Return the [X, Y] coordinate for the center point of the cell that contains the specified text.  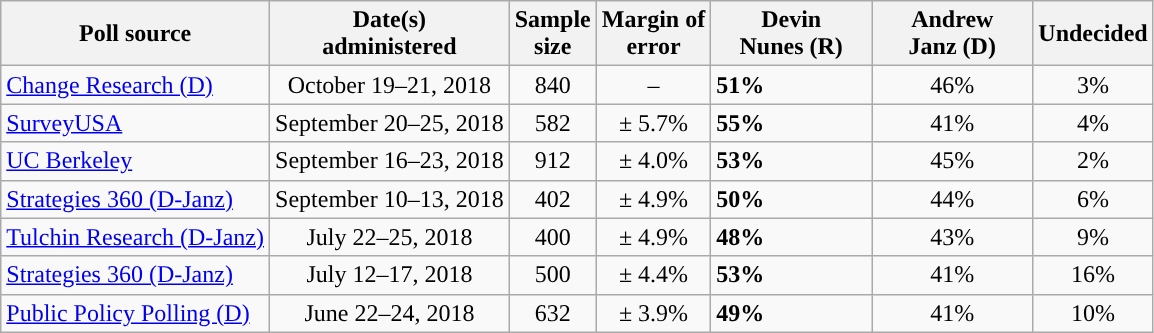
AndrewJanz (D) [952, 34]
2% [1093, 161]
July 22–25, 2018 [390, 237]
50% [792, 199]
Date(s)administered [390, 34]
DevinNunes (R) [792, 34]
± 3.9% [653, 313]
Public Policy Polling (D) [136, 313]
10% [1093, 313]
402 [552, 199]
582 [552, 123]
912 [552, 161]
Margin oferror [653, 34]
Poll source [136, 34]
44% [952, 199]
± 4.4% [653, 275]
500 [552, 275]
45% [952, 161]
± 4.0% [653, 161]
September 16–23, 2018 [390, 161]
September 20–25, 2018 [390, 123]
Tulchin Research (D-Janz) [136, 237]
UC Berkeley [136, 161]
SurveyUSA [136, 123]
Samplesize [552, 34]
± 5.7% [653, 123]
July 12–17, 2018 [390, 275]
55% [792, 123]
43% [952, 237]
48% [792, 237]
46% [952, 85]
49% [792, 313]
October 19–21, 2018 [390, 85]
9% [1093, 237]
3% [1093, 85]
June 22–24, 2018 [390, 313]
840 [552, 85]
632 [552, 313]
6% [1093, 199]
September 10–13, 2018 [390, 199]
16% [1093, 275]
– [653, 85]
400 [552, 237]
4% [1093, 123]
Undecided [1093, 34]
Change Research (D) [136, 85]
51% [792, 85]
